Output the [x, y] coordinate of the center of the cell containing the given text.  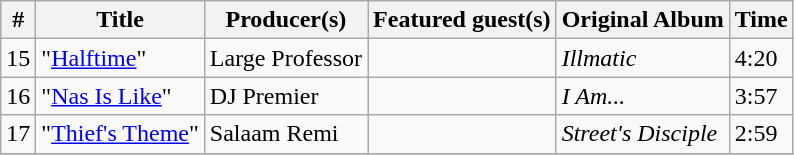
Original Album [642, 20]
Producer(s) [286, 20]
Large Professor [286, 58]
17 [18, 134]
Title [120, 20]
16 [18, 96]
Illmatic [642, 58]
2:59 [761, 134]
"Thief's Theme" [120, 134]
4:20 [761, 58]
15 [18, 58]
"Nas Is Like" [120, 96]
# [18, 20]
"Halftime" [120, 58]
Salaam Remi [286, 134]
Featured guest(s) [462, 20]
Street's Disciple [642, 134]
I Am... [642, 96]
3:57 [761, 96]
Time [761, 20]
DJ Premier [286, 96]
